Scan for the cell matching the given text and deliver its [X, Y] coordinate at center. 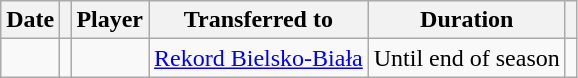
Duration [466, 20]
Rekord Bielsko-Biała [259, 58]
Player [110, 20]
Date [30, 20]
Transferred to [259, 20]
Until end of season [466, 58]
